Output the (X, Y) coordinate of the center of the cell containing the given text.  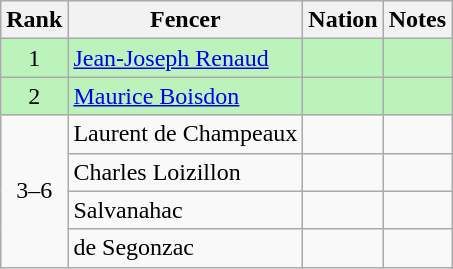
2 (34, 96)
Maurice Boisdon (186, 96)
Salvanahac (186, 210)
Nation (343, 20)
1 (34, 58)
Fencer (186, 20)
Charles Loizillon (186, 172)
Rank (34, 20)
de Segonzac (186, 248)
Laurent de Champeaux (186, 134)
Jean-Joseph Renaud (186, 58)
3–6 (34, 191)
Notes (417, 20)
